Extract the [X, Y] coordinate from the center of the cell holding the provided text.  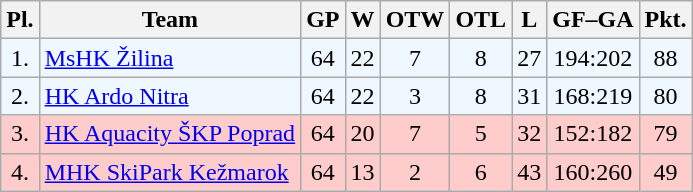
88 [666, 58]
6 [481, 172]
HK Aquacity ŠKP Poprad [170, 134]
3. [20, 134]
MHK SkiPark Kežmarok [170, 172]
MsHK Žilina [170, 58]
HK Ardo Nitra [170, 96]
27 [530, 58]
Pl. [20, 20]
20 [362, 134]
2. [20, 96]
4. [20, 172]
Pkt. [666, 20]
194:202 [593, 58]
GP [323, 20]
80 [666, 96]
OTW [415, 20]
152:182 [593, 134]
W [362, 20]
168:219 [593, 96]
79 [666, 134]
49 [666, 172]
13 [362, 172]
160:260 [593, 172]
OTL [481, 20]
31 [530, 96]
2 [415, 172]
5 [481, 134]
43 [530, 172]
GF–GA [593, 20]
32 [530, 134]
L [530, 20]
1. [20, 58]
Team [170, 20]
3 [415, 96]
